Return [X, Y] of the center of cell containing provided text 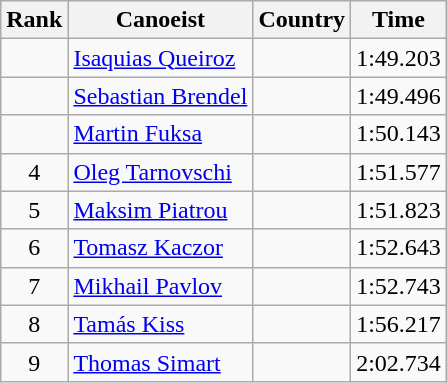
Maksim Piatrou [160, 210]
Martin Fuksa [160, 134]
Mikhail Pavlov [160, 286]
7 [34, 286]
Tamás Kiss [160, 324]
Isaquias Queiroz [160, 58]
5 [34, 210]
2:02.734 [399, 362]
9 [34, 362]
1:52.743 [399, 286]
Rank [34, 20]
Time [399, 20]
6 [34, 248]
Canoeist [160, 20]
1:51.577 [399, 172]
Country [302, 20]
1:49.496 [399, 96]
1:50.143 [399, 134]
4 [34, 172]
Sebastian Brendel [160, 96]
1:51.823 [399, 210]
Tomasz Kaczor [160, 248]
1:49.203 [399, 58]
Oleg Tarnovschi [160, 172]
1:56.217 [399, 324]
Thomas Simart [160, 362]
1:52.643 [399, 248]
8 [34, 324]
